Provide the (x, y) coordinate of the cell's center where the given text is located.  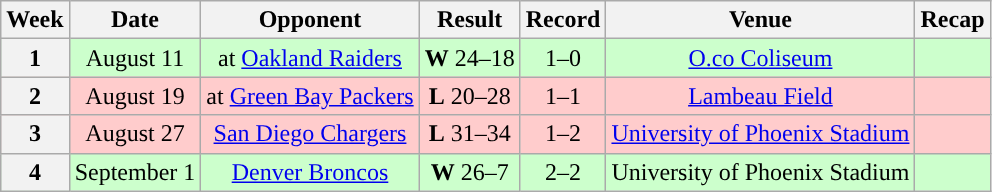
1–2 (563, 134)
Venue (760, 20)
August 27 (135, 134)
Date (135, 20)
3 (35, 134)
Recap (952, 20)
August 19 (135, 96)
O.co Coliseum (760, 58)
Record (563, 20)
Denver Broncos (310, 172)
at Oakland Raiders (310, 58)
1–0 (563, 58)
1 (35, 58)
September 1 (135, 172)
2–2 (563, 172)
L 20–28 (470, 96)
L 31–34 (470, 134)
August 11 (135, 58)
W 24–18 (470, 58)
Lambeau Field (760, 96)
1–1 (563, 96)
Result (470, 20)
W 26–7 (470, 172)
4 (35, 172)
Week (35, 20)
San Diego Chargers (310, 134)
Opponent (310, 20)
at Green Bay Packers (310, 96)
2 (35, 96)
